Identify which cell holds the provided text, then report its [X, Y] central coordinate. 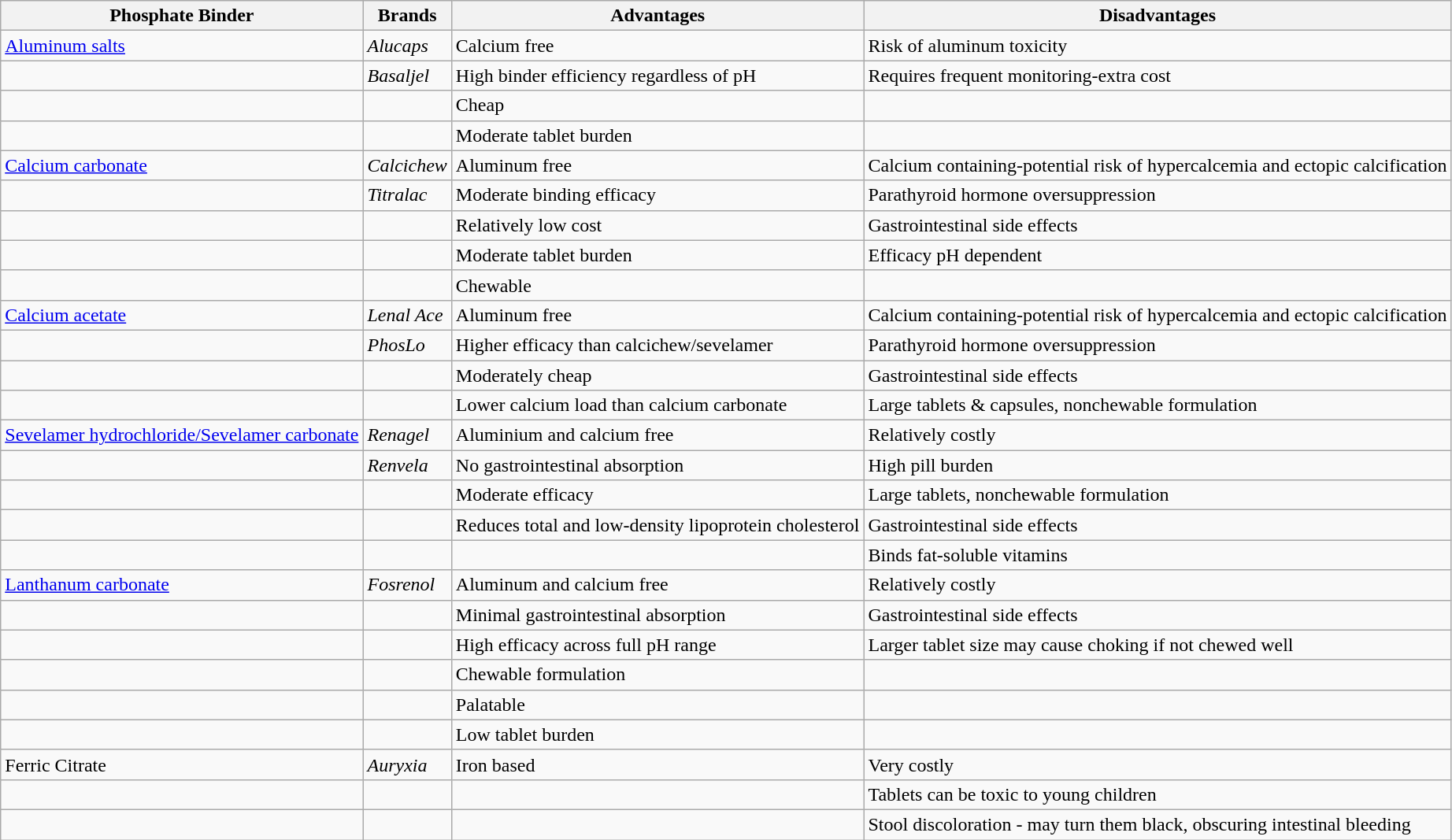
Large tablets, nonchewable formulation [1158, 495]
Efficacy pH dependent [1158, 255]
Minimal gastrointestinal absorption [657, 615]
Very costly [1158, 764]
Calcium free [657, 46]
Alucaps [407, 46]
High pill burden [1158, 465]
Reduces total and low-density lipoprotein cholesterol [657, 525]
Requires frequent monitoring-extra cost [1158, 76]
Chewable formulation [657, 675]
Ferric Citrate [182, 764]
Stool discoloration - may turn them black, obscuring intestinal bleeding [1158, 824]
Fosrenol [407, 585]
Renvela [407, 465]
Low tablet burden [657, 735]
Calcium carbonate [182, 165]
Phosphate Binder [182, 16]
Lenal Ace [407, 315]
High efficacy across full pH range [657, 645]
Calcichew [407, 165]
High binder efficiency regardless of pH [657, 76]
Calcium acetate [182, 315]
Moderate efficacy [657, 495]
Brands [407, 16]
Advantages [657, 16]
PhosLo [407, 345]
Titralac [407, 195]
Lower calcium load than calcium carbonate [657, 405]
No gastrointestinal absorption [657, 465]
Renagel [407, 435]
Large tablets & capsules, nonchewable formulation [1158, 405]
Risk of aluminum toxicity [1158, 46]
Aluminium and calcium free [657, 435]
Moderately cheap [657, 376]
Tablets can be toxic to young children [1158, 794]
Basaljel [407, 76]
Disadvantages [1158, 16]
Iron based [657, 764]
Relatively low cost [657, 225]
Palatable [657, 705]
Lanthanum carbonate [182, 585]
Aluminum and calcium free [657, 585]
Auryxia [407, 764]
Cheap [657, 105]
Moderate binding efficacy [657, 195]
Higher efficacy than calcichew/sevelamer [657, 345]
Sevelamer hydrochloride/Sevelamer carbonate [182, 435]
Aluminum salts [182, 46]
Chewable [657, 285]
Larger tablet size may cause choking if not chewed well [1158, 645]
Binds fat-soluble vitamins [1158, 555]
